Detect which cell encompasses the target text, then output its [X, Y] center coordinate. 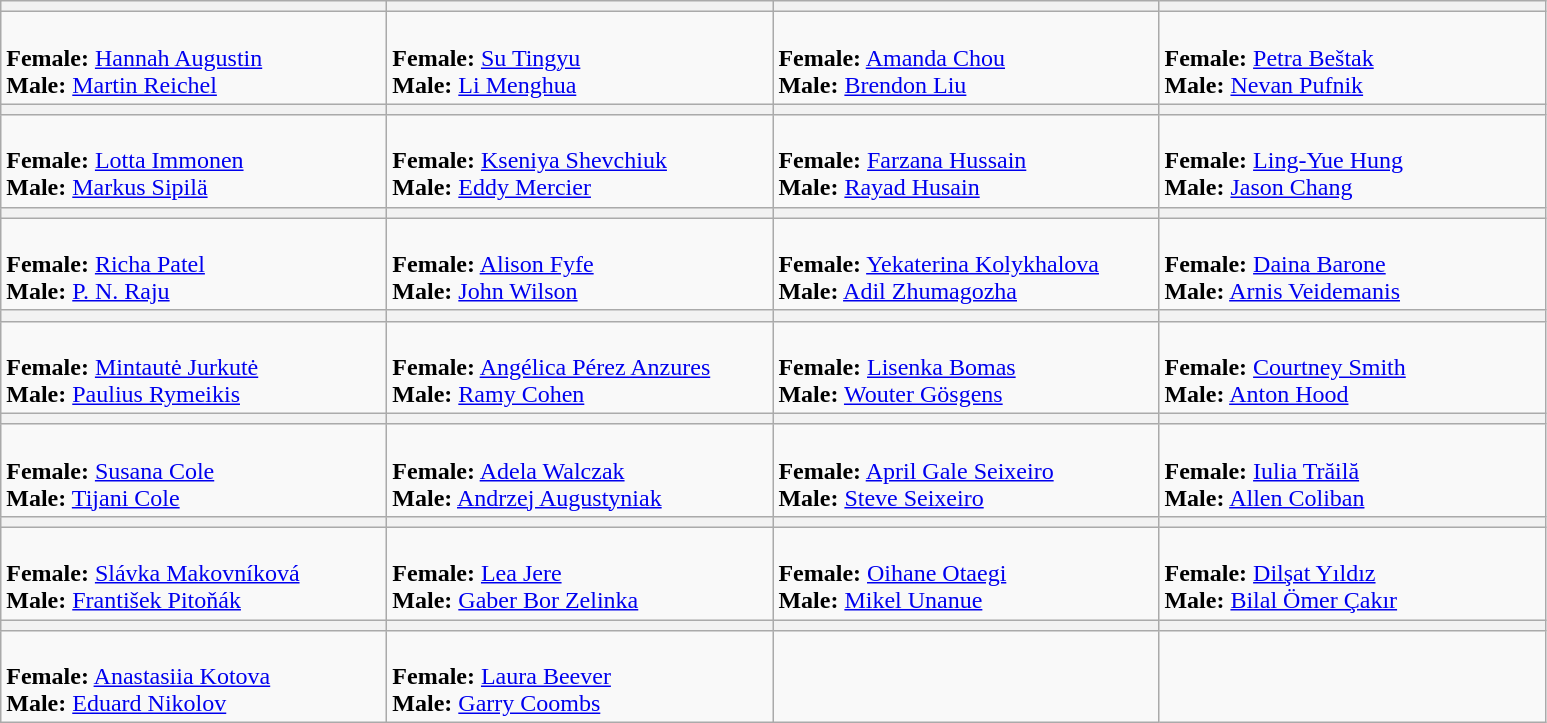
Female: April Gale Seixeiro Male: Steve Seixeiro [966, 470]
Female: Amanda Chou Male: Brendon Liu [966, 58]
Female: Anastasiia Kotova Male: Eduard Nikolov [194, 677]
Female: Lotta Immonen Male: Markus Sipilä [194, 161]
Female: Farzana Hussain Male: Rayad Husain [966, 161]
Female: Susana Cole Male: Tijani Cole [194, 470]
Female: Lea Jere Male: Gaber Bor Zelinka [580, 573]
Female: Petra Beštak Male: Nevan Pufnik [1352, 58]
Female: Slávka Makovníková Male: František Pitoňák [194, 573]
Female: Dilşat Yıldız Male: Bilal Ömer Çakır [1352, 573]
Female: Su Tingyu Male: Li Menghua [580, 58]
Female: Ling-Yue Hung Male: Jason Chang [1352, 161]
Female: Laura Beever Male: Garry Coombs [580, 677]
Female: Yekaterina Kolykhalova Male: Adil Zhumagozha [966, 264]
Female: Oihane Otaegi Male: Mikel Unanue [966, 573]
Female: Adela Walczak Male: Andrzej Augustyniak [580, 470]
Female: Angélica Pérez Anzures Male: Ramy Cohen [580, 367]
Female: Mintautė Jurkutė Male: Paulius Rymeikis [194, 367]
Female: Richa Patel Male: P. N. Raju [194, 264]
Female: Courtney Smith Male: Anton Hood [1352, 367]
Female: Alison Fyfe Male: John Wilson [580, 264]
Female: Kseniya Shevchiuk Male: Eddy Mercier [580, 161]
Female: Hannah Augustin Male: Martin Reichel [194, 58]
Female: Daina Barone Male: Arnis Veidemanis [1352, 264]
Female: Iulia Trăilă Male: Allen Coliban [1352, 470]
Female: Lisenka Bomas Male: Wouter Gösgens [966, 367]
